Provide the (X, Y) coordinate of the cell's center where the given text is located.  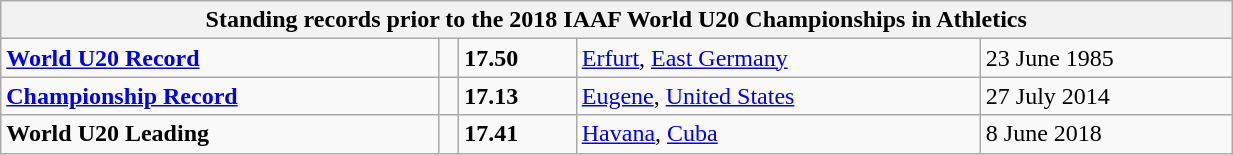
17.13 (518, 96)
23 June 1985 (1106, 58)
World U20 Leading (220, 134)
Standing records prior to the 2018 IAAF World U20 Championships in Athletics (616, 20)
8 June 2018 (1106, 134)
Havana, Cuba (778, 134)
Championship Record (220, 96)
Erfurt, East Germany (778, 58)
World U20 Record (220, 58)
27 July 2014 (1106, 96)
Eugene, United States (778, 96)
17.41 (518, 134)
17.50 (518, 58)
